Scan for the cell matching the given text and deliver its [x, y] coordinate at center. 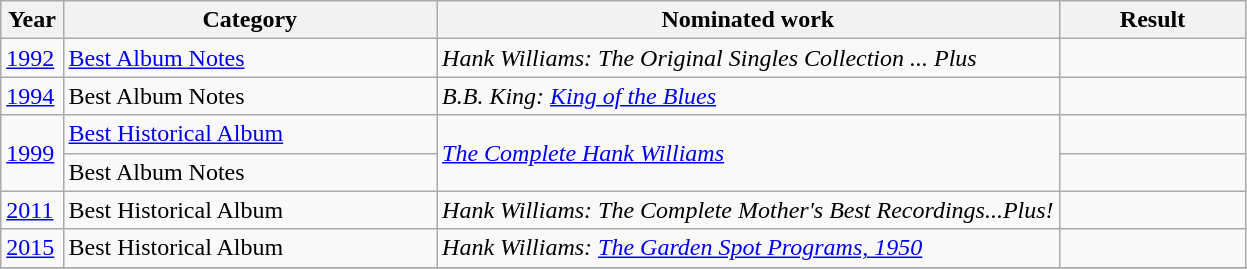
Result [1152, 20]
2011 [32, 210]
Nominated work [748, 20]
The Complete Hank Williams [748, 153]
Hank Williams: The Complete Mother's Best Recordings...Plus! [748, 210]
1994 [32, 96]
Category [250, 20]
Hank Williams: The Garden Spot Programs, 1950 [748, 248]
Year [32, 20]
1992 [32, 58]
1999 [32, 153]
2015 [32, 248]
Hank Williams: The Original Singles Collection ... Plus [748, 58]
B.B. King: King of the Blues [748, 96]
